For the text-containing cell, return its midpoint in (X, Y) coordinate format. 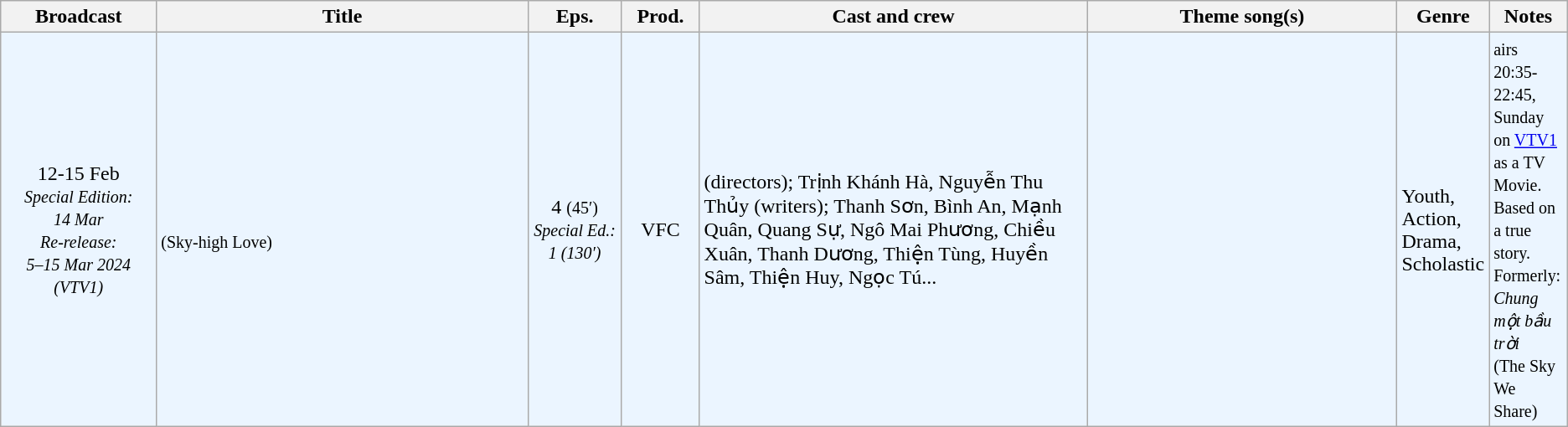
(Sky-high Love) (343, 229)
Broadcast (79, 17)
Prod. (660, 17)
12-15 FebSpecial Edition:14 MarRe-release:5–15 Mar 2024 (VTV1) (79, 229)
Youth, Action, Drama, Scholastic (1443, 229)
Notes (1529, 17)
Title (343, 17)
VFC (660, 229)
Theme song(s) (1242, 17)
4 (45′)Special Ed.:1 (130′) (575, 229)
Cast and crew (893, 17)
Eps. (575, 17)
Genre (1443, 17)
airs 20:35-22:45, Sunday on VTV1 as a TV Movie.Based on a true story.Formerly: Chung một bầu trời(The Sky We Share) (1529, 229)
